Provide the [X, Y] coordinate of the cell's center where the given text is located.  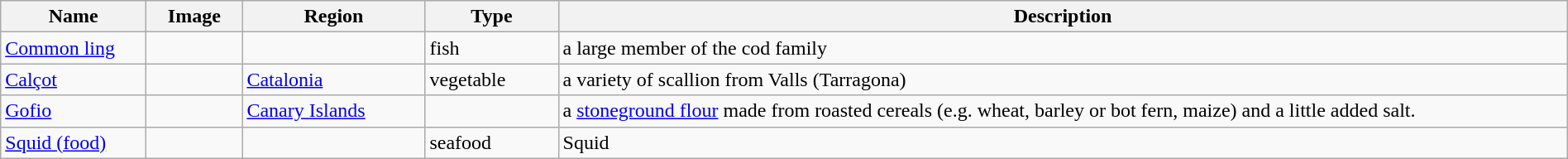
Canary Islands [334, 111]
fish [491, 48]
Region [334, 17]
seafood [491, 142]
a large member of the cod family [1063, 48]
vegetable [491, 79]
Catalonia [334, 79]
a stoneground flour made from roasted cereals (e.g. wheat, barley or bot fern, maize) and a little added salt. [1063, 111]
Common ling [74, 48]
Description [1063, 17]
Squid [1063, 142]
Name [74, 17]
Type [491, 17]
Image [194, 17]
Calçot [74, 79]
Squid (food) [74, 142]
Gofio [74, 111]
a variety of scallion from Valls (Tarragona) [1063, 79]
